Find where the given text appears and provide that cell's center as (X, Y) coordinate. 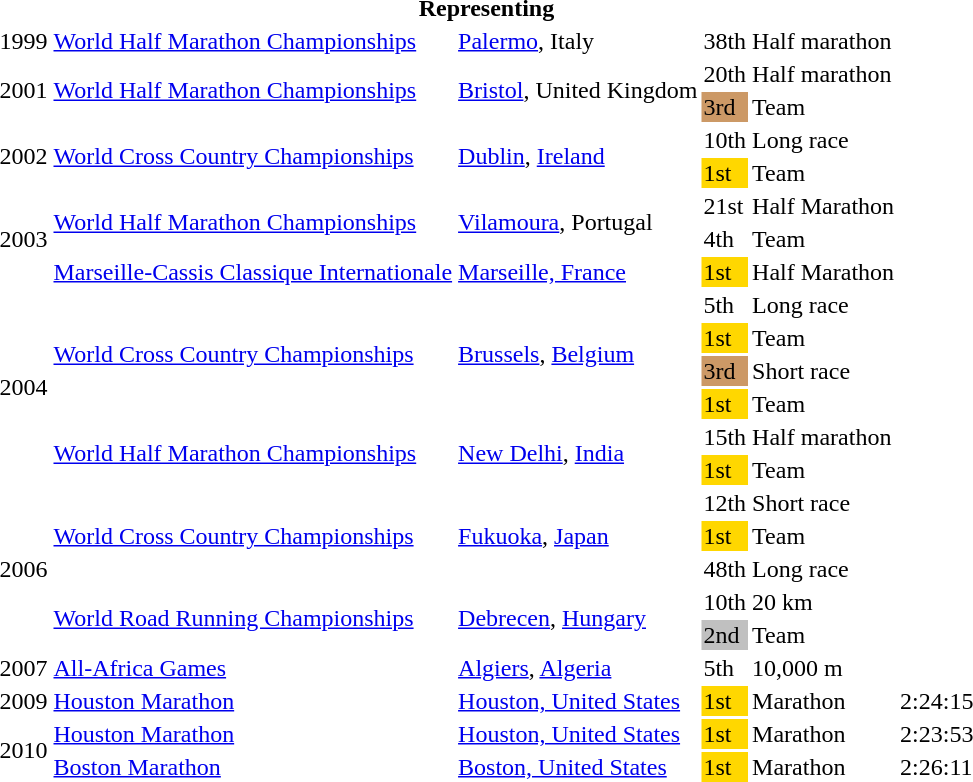
2nd (725, 635)
Vilamoura, Portugal (578, 222)
48th (725, 569)
Palermo, Italy (578, 41)
20th (725, 74)
Marseille, France (578, 272)
12th (725, 503)
Dublin, Ireland (578, 156)
15th (725, 437)
Brussels, Belgium (578, 354)
4th (725, 239)
New Delhi, India (578, 454)
10,000 m (824, 668)
Marseille-Cassis Classique Internationale (253, 272)
World Road Running Championships (253, 618)
20 km (824, 602)
Algiers, Algeria (578, 668)
21st (725, 206)
38th (725, 41)
Bristol, United Kingdom (578, 90)
Fukuoka, Japan (578, 536)
Boston, United States (578, 767)
Boston Marathon (253, 767)
All-Africa Games (253, 668)
Debrecen, Hungary (578, 618)
